For the text-containing cell, return its midpoint in (X, Y) coordinate format. 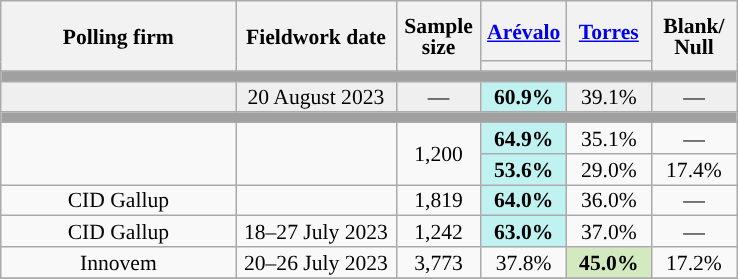
Innovem (118, 262)
53.6% (524, 170)
63.0% (524, 232)
35.1% (608, 138)
1,200 (438, 154)
39.1% (608, 96)
60.9% (524, 96)
20–26 July 2023 (316, 262)
29.0% (608, 170)
Fieldwork date (316, 36)
36.0% (608, 200)
Sample size (438, 36)
Polling firm (118, 36)
20 August 2023 (316, 96)
37.8% (524, 262)
17.2% (694, 262)
1,819 (438, 200)
18–27 July 2023 (316, 232)
17.4% (694, 170)
45.0% (608, 262)
64.9% (524, 138)
64.0% (524, 200)
Arévalo (524, 31)
Blank/ Null (694, 36)
37.0% (608, 232)
1,242 (438, 232)
Torres (608, 31)
3,773 (438, 262)
